Output the [x, y] coordinate of the center of the cell containing the given text.  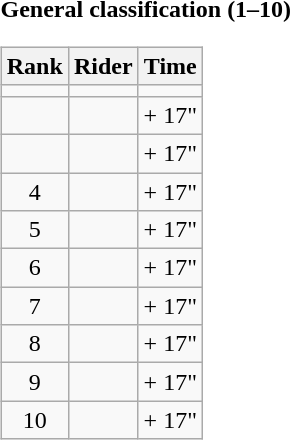
Rider [103, 66]
9 [34, 382]
7 [34, 306]
6 [34, 268]
Rank [34, 66]
8 [34, 344]
4 [34, 191]
10 [34, 420]
Time [170, 66]
5 [34, 230]
